Locate the cell with the specified text and output its (x, y) center coordinate. 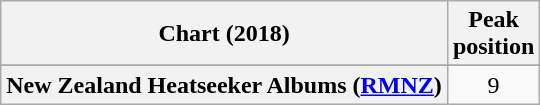
Chart (2018) (224, 34)
Peak position (493, 34)
New Zealand Heatseeker Albums (RMNZ) (224, 85)
9 (493, 85)
